Return (x, y) of the center of cell containing provided text 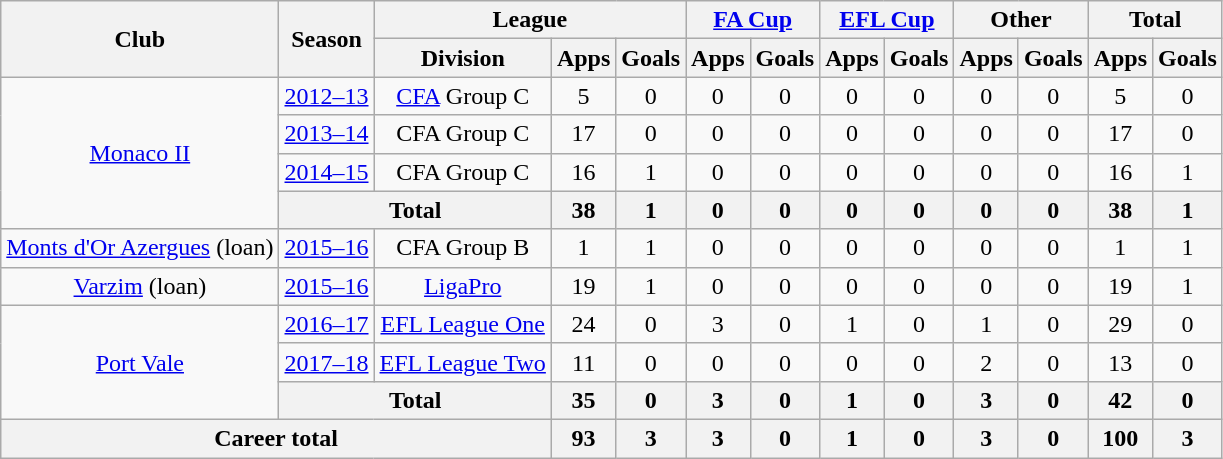
2016–17 (326, 324)
Port Vale (140, 362)
Season (326, 39)
13 (1120, 362)
29 (1120, 324)
Monts d'Or Azergues (loan) (140, 248)
35 (583, 400)
42 (1120, 400)
Monaco II (140, 153)
EFL Cup (887, 20)
EFL League One (462, 324)
11 (583, 362)
24 (583, 324)
2 (986, 362)
FA Cup (753, 20)
LigaPro (462, 286)
2012–13 (326, 96)
Career total (276, 438)
93 (583, 438)
Club (140, 39)
Division (462, 58)
League (530, 20)
EFL League Two (462, 362)
Varzim (loan) (140, 286)
Other (1021, 20)
CFA Group B (462, 248)
2013–14 (326, 134)
100 (1120, 438)
2014–15 (326, 172)
2017–18 (326, 362)
